For the text-containing cell, return its midpoint in (X, Y) coordinate format. 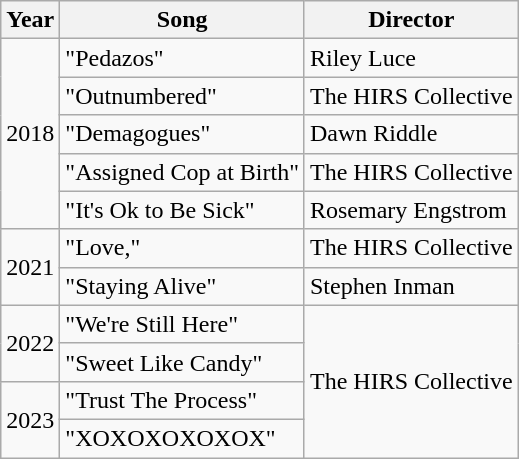
"Outnumbered" (182, 96)
"Pedazos" (182, 58)
Dawn Riddle (411, 134)
"We're Still Here" (182, 324)
Stephen Inman (411, 286)
"Staying Alive" (182, 286)
Year (30, 20)
"It's Ok to Be Sick" (182, 210)
Director (411, 20)
"Sweet Like Candy" (182, 362)
Riley Luce (411, 58)
"Assigned Cop at Birth" (182, 172)
2018 (30, 134)
"Love," (182, 248)
"Demagogues" (182, 134)
"XOXOXOXOXOX" (182, 438)
2022 (30, 343)
"Trust The Process" (182, 400)
Song (182, 20)
2021 (30, 267)
Rosemary Engstrom (411, 210)
2023 (30, 419)
